Determine the [x, y] coordinate at the center of the cell enclosing the given text.  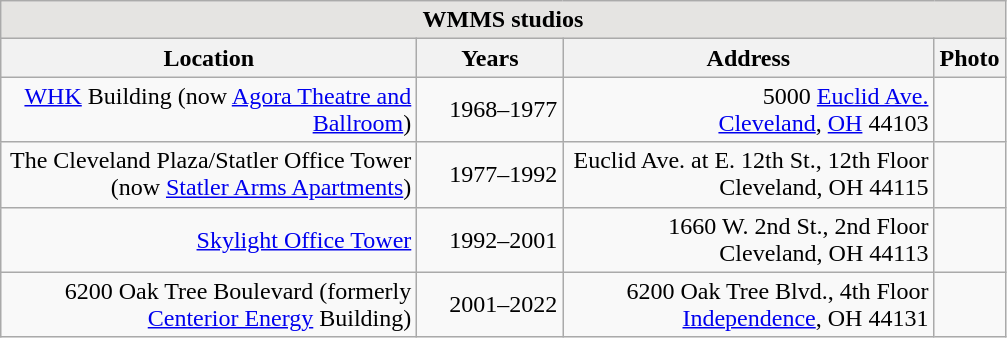
2001–2022 [490, 304]
1660 W. 2nd St., 2nd FloorCleveland, OH 44113 [748, 240]
Address [748, 58]
1992–2001 [490, 240]
Location [209, 58]
WHK Building (now Agora Theatre and Ballroom) [209, 110]
6200 Oak Tree Blvd., 4th FloorIndependence, OH 44131 [748, 304]
WMMS studios [503, 20]
1968–1977 [490, 110]
5000 Euclid Ave.Cleveland, OH 44103 [748, 110]
1977–1992 [490, 174]
Photo [970, 58]
6200 Oak Tree Boulevard (formerly Centerior Energy Building) [209, 304]
Euclid Ave. at E. 12th St., 12th FloorCleveland, OH 44115 [748, 174]
Skylight Office Tower [209, 240]
The Cleveland Plaza/Statler Office Tower (now Statler Arms Apartments) [209, 174]
Years [490, 58]
